From the cell containing the given text, extract its center point as [x, y] coordinate. 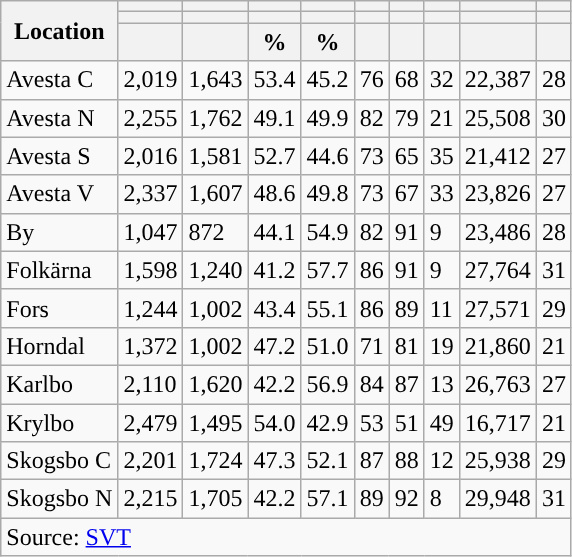
Avesta N [60, 118]
84 [372, 384]
54.9 [328, 232]
76 [372, 80]
52.1 [328, 461]
25,938 [498, 461]
53 [372, 423]
1,705 [216, 499]
79 [406, 118]
872 [216, 232]
Folkärna [60, 270]
Avesta V [60, 194]
8 [442, 499]
48.6 [274, 194]
2,337 [150, 194]
Fors [60, 308]
30 [554, 118]
21,860 [498, 346]
29,948 [498, 499]
27,571 [498, 308]
1,240 [216, 270]
43.4 [274, 308]
68 [406, 80]
2,201 [150, 461]
2,110 [150, 384]
33 [442, 194]
By [60, 232]
52.7 [274, 156]
67 [406, 194]
Avesta S [60, 156]
22,387 [498, 80]
2,215 [150, 499]
1,244 [150, 308]
42.9 [328, 423]
51.0 [328, 346]
21,412 [498, 156]
47.2 [274, 346]
13 [442, 384]
57.1 [328, 499]
27,764 [498, 270]
49.9 [328, 118]
1,047 [150, 232]
1,643 [216, 80]
53.4 [274, 80]
54.0 [274, 423]
81 [406, 346]
47.3 [274, 461]
49.1 [274, 118]
11 [442, 308]
2,479 [150, 423]
41.2 [274, 270]
23,826 [498, 194]
57.7 [328, 270]
Skogsbo N [60, 499]
88 [406, 461]
2,019 [150, 80]
25,508 [498, 118]
1,724 [216, 461]
1,495 [216, 423]
19 [442, 346]
23,486 [498, 232]
12 [442, 461]
1,372 [150, 346]
Horndal [60, 346]
1,598 [150, 270]
49 [442, 423]
44.6 [328, 156]
51 [406, 423]
Avesta C [60, 80]
92 [406, 499]
16,717 [498, 423]
26,763 [498, 384]
1,762 [216, 118]
1,607 [216, 194]
71 [372, 346]
2,016 [150, 156]
55.1 [328, 308]
35 [442, 156]
32 [442, 80]
65 [406, 156]
Karlbo [60, 384]
44.1 [274, 232]
Krylbo [60, 423]
Location [60, 31]
1,581 [216, 156]
2,255 [150, 118]
Source: SVT [286, 537]
Skogsbo C [60, 461]
56.9 [328, 384]
1,620 [216, 384]
45.2 [328, 80]
49.8 [328, 194]
